Extract the (X, Y) coordinate from the center of the cell holding the provided text.  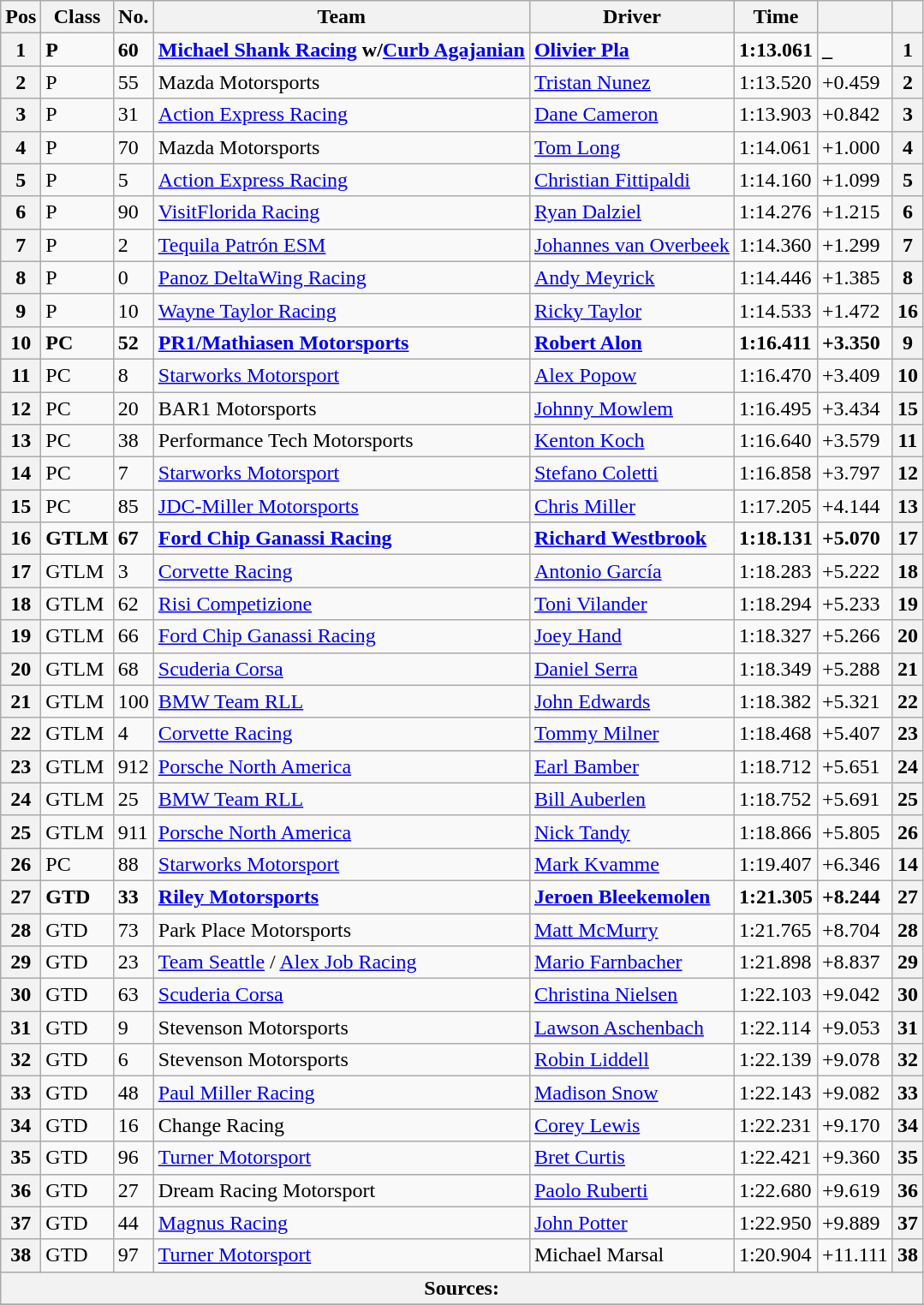
Team (341, 17)
1:18.752 (776, 799)
+3.797 (855, 474)
Bill Auberlen (632, 799)
Pos (21, 17)
Bret Curtis (632, 1158)
Stefano Coletti (632, 474)
+9.889 (855, 1223)
+9.082 (855, 1093)
Wayne Taylor Racing (341, 310)
Antonio García (632, 571)
1:14.061 (776, 147)
1:18.294 (776, 604)
1:16.858 (776, 474)
0 (134, 277)
1:14.533 (776, 310)
Chris Miller (632, 506)
66 (134, 636)
1:18.131 (776, 539)
1:18.283 (776, 571)
1:13.903 (776, 115)
+9.078 (855, 1060)
Christina Nielsen (632, 995)
+1.215 (855, 212)
48 (134, 1093)
1:18.866 (776, 831)
Madison Snow (632, 1093)
1:14.160 (776, 180)
+5.233 (855, 604)
911 (134, 831)
Joey Hand (632, 636)
1:13.061 (776, 50)
+9.053 (855, 1028)
Richard Westbrook (632, 539)
Performance Tech Motorsports (341, 441)
Daniel Serra (632, 669)
PR1/Mathiasen Motorsports (341, 343)
1:18.349 (776, 669)
1:14.446 (776, 277)
1:22.680 (776, 1190)
68 (134, 669)
1:22.950 (776, 1223)
1:18.712 (776, 766)
Paul Miller Racing (341, 1093)
96 (134, 1158)
Paolo Ruberti (632, 1190)
+9.619 (855, 1190)
+1.385 (855, 277)
John Edwards (632, 701)
+8.244 (855, 897)
Robert Alon (632, 343)
52 (134, 343)
Tequila Patrón ESM (341, 245)
Lawson Aschenbach (632, 1028)
+5.691 (855, 799)
44 (134, 1223)
+9.042 (855, 995)
+0.842 (855, 115)
Magnus Racing (341, 1223)
Riley Motorsports (341, 897)
73 (134, 929)
Panoz DeltaWing Racing (341, 277)
1:22.103 (776, 995)
1:17.205 (776, 506)
85 (134, 506)
Risi Competizione (341, 604)
Change Racing (341, 1125)
1:16.640 (776, 441)
+5.805 (855, 831)
+11.111 (855, 1255)
55 (134, 82)
+8.837 (855, 962)
Jeroen Bleekemolen (632, 897)
1:18.468 (776, 734)
67 (134, 539)
Earl Bamber (632, 766)
Team Seattle / Alex Job Racing (341, 962)
+5.266 (855, 636)
Time (776, 17)
Ryan Dalziel (632, 212)
1:21.305 (776, 897)
Tom Long (632, 147)
100 (134, 701)
VisitFlorida Racing (341, 212)
+5.651 (855, 766)
+5.222 (855, 571)
912 (134, 766)
Dane Cameron (632, 115)
1:22.114 (776, 1028)
Ricky Taylor (632, 310)
JDC-Miller Motorsports (341, 506)
63 (134, 995)
90 (134, 212)
+8.704 (855, 929)
Nick Tandy (632, 831)
1:16.411 (776, 343)
Tristan Nunez (632, 82)
1:22.231 (776, 1125)
Mario Farnbacher (632, 962)
1:20.904 (776, 1255)
Michael Marsal (632, 1255)
1:14.276 (776, 212)
+5.407 (855, 734)
_ (855, 50)
Corey Lewis (632, 1125)
+3.434 (855, 408)
70 (134, 147)
Andy Meyrick (632, 277)
60 (134, 50)
Dream Racing Motorsport (341, 1190)
1:14.360 (776, 245)
+1.000 (855, 147)
+6.346 (855, 864)
+3.579 (855, 441)
Michael Shank Racing w/Curb Agajanian (341, 50)
1:18.382 (776, 701)
+1.299 (855, 245)
1:22.421 (776, 1158)
+5.070 (855, 539)
Alex Popow (632, 375)
Park Place Motorsports (341, 929)
1:22.143 (776, 1093)
1:16.495 (776, 408)
1:22.139 (776, 1060)
+3.350 (855, 343)
+0.459 (855, 82)
Driver (632, 17)
Olivier Pla (632, 50)
+1.099 (855, 180)
+5.321 (855, 701)
+5.288 (855, 669)
1:21.898 (776, 962)
+9.170 (855, 1125)
1:21.765 (776, 929)
+1.472 (855, 310)
Christian Fittipaldi (632, 180)
Tommy Milner (632, 734)
97 (134, 1255)
Sources: (462, 1288)
Class (77, 17)
1:16.470 (776, 375)
John Potter (632, 1223)
+4.144 (855, 506)
Toni Vilander (632, 604)
+3.409 (855, 375)
1:13.520 (776, 82)
BAR1 Motorsports (341, 408)
1:19.407 (776, 864)
+9.360 (855, 1158)
Johannes van Overbeek (632, 245)
Robin Liddell (632, 1060)
1:18.327 (776, 636)
Mark Kvamme (632, 864)
No. (134, 17)
Matt McMurry (632, 929)
62 (134, 604)
Kenton Koch (632, 441)
Johnny Mowlem (632, 408)
88 (134, 864)
